Output the (X, Y) coordinate of the center of the cell containing the given text.  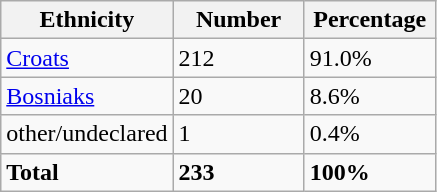
Percentage (370, 20)
Bosniaks (87, 96)
20 (238, 96)
Total (87, 172)
other/undeclared (87, 134)
Ethnicity (87, 20)
Number (238, 20)
233 (238, 172)
212 (238, 58)
1 (238, 134)
8.6% (370, 96)
91.0% (370, 58)
Croats (87, 58)
0.4% (370, 134)
100% (370, 172)
